Detect which cell encompasses the target text, then output its [X, Y] center coordinate. 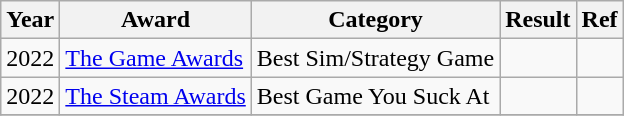
Result [538, 20]
Award [156, 20]
Ref [600, 20]
Category [375, 20]
The Game Awards [156, 58]
Best Game You Suck At [375, 96]
The Steam Awards [156, 96]
Year [30, 20]
Best Sim/Strategy Game [375, 58]
